Find where the given text appears and provide that cell's center as (X, Y) coordinate. 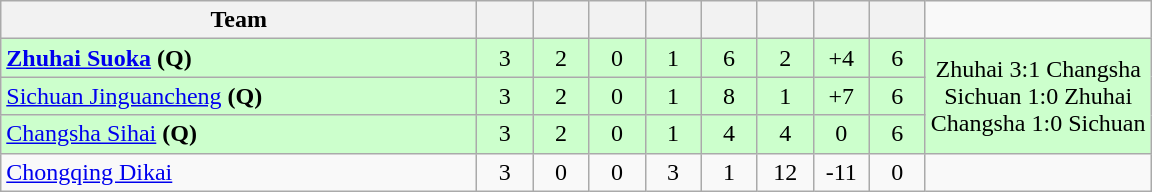
+4 (841, 58)
-11 (841, 172)
Chongqing Dikai (239, 172)
+7 (841, 96)
Zhuhai 3:1 Changsha Sichuan 1:0 Zhuhai Changsha 1:0 Sichuan (1038, 96)
8 (729, 96)
Zhuhai Suoka (Q) (239, 58)
12 (785, 172)
Team (239, 20)
Sichuan Jinguancheng (Q) (239, 96)
Changsha Sihai (Q) (239, 134)
